Output the (x, y) coordinate of the center of the cell containing the given text.  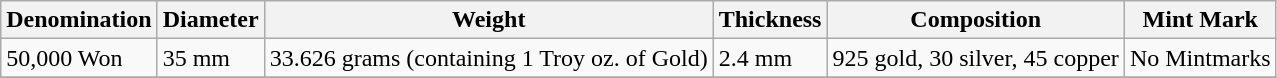
35 mm (210, 58)
Mint Mark (1200, 20)
No Mintmarks (1200, 58)
50,000 Won (79, 58)
Denomination (79, 20)
Thickness (770, 20)
2.4 mm (770, 58)
Composition (976, 20)
33.626 grams (containing 1 Troy oz. of Gold) (488, 58)
Diameter (210, 20)
Weight (488, 20)
925 gold, 30 silver, 45 copper (976, 58)
